Find where the given text appears and provide that cell's center as [x, y] coordinate. 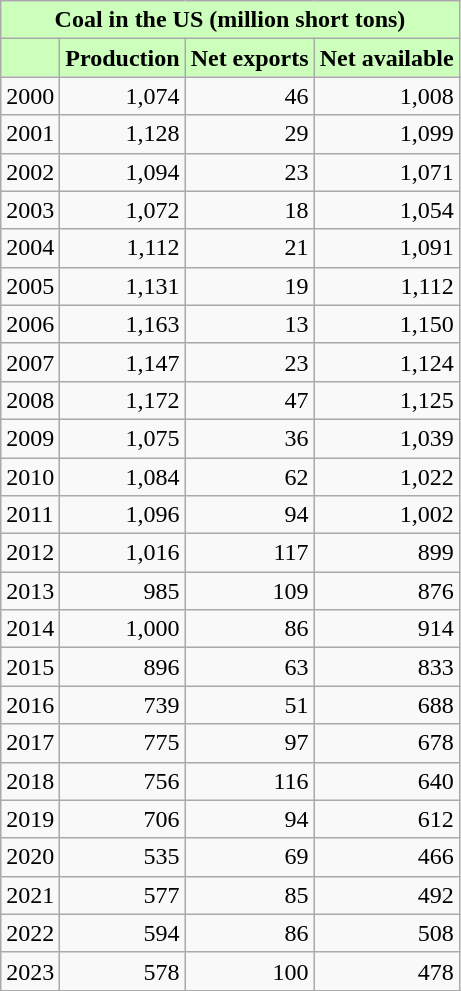
985 [122, 591]
2022 [30, 933]
1,131 [122, 286]
1,099 [386, 134]
Coal in the US (million short tons) [230, 20]
899 [386, 553]
688 [386, 705]
116 [250, 781]
1,150 [386, 324]
1,039 [386, 438]
1,016 [122, 553]
1,128 [122, 134]
69 [250, 857]
2013 [30, 591]
577 [122, 895]
21 [250, 248]
2005 [30, 286]
2023 [30, 971]
62 [250, 477]
85 [250, 895]
1,071 [386, 172]
2017 [30, 743]
508 [386, 933]
2019 [30, 819]
1,074 [122, 96]
Net available [386, 58]
1,125 [386, 400]
896 [122, 667]
109 [250, 591]
1,091 [386, 248]
2008 [30, 400]
2009 [30, 438]
29 [250, 134]
2006 [30, 324]
2004 [30, 248]
18 [250, 210]
1,022 [386, 477]
Production [122, 58]
1,000 [122, 629]
2001 [30, 134]
478 [386, 971]
36 [250, 438]
612 [386, 819]
2015 [30, 667]
1,096 [122, 515]
2002 [30, 172]
2000 [30, 96]
492 [386, 895]
2010 [30, 477]
756 [122, 781]
876 [386, 591]
1,075 [122, 438]
13 [250, 324]
1,002 [386, 515]
2020 [30, 857]
2003 [30, 210]
1,094 [122, 172]
578 [122, 971]
1,008 [386, 96]
51 [250, 705]
466 [386, 857]
1,054 [386, 210]
1,124 [386, 362]
2011 [30, 515]
46 [250, 96]
739 [122, 705]
2018 [30, 781]
1,072 [122, 210]
640 [386, 781]
2012 [30, 553]
47 [250, 400]
117 [250, 553]
97 [250, 743]
1,163 [122, 324]
1,172 [122, 400]
2007 [30, 362]
594 [122, 933]
2016 [30, 705]
914 [386, 629]
1,147 [122, 362]
535 [122, 857]
Net exports [250, 58]
19 [250, 286]
100 [250, 971]
833 [386, 667]
2021 [30, 895]
678 [386, 743]
775 [122, 743]
1,084 [122, 477]
63 [250, 667]
2014 [30, 629]
706 [122, 819]
